Find where the given text appears and provide that cell's center as (X, Y) coordinate. 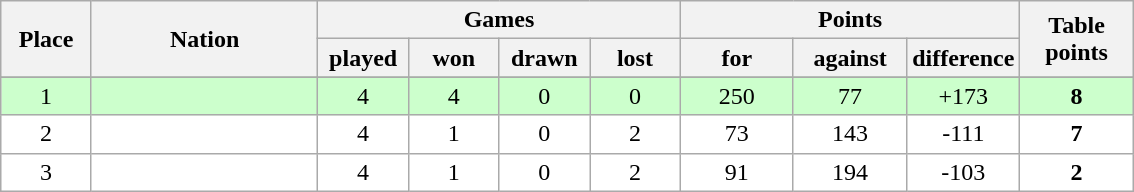
difference (964, 58)
played (364, 58)
Nation (204, 39)
77 (850, 96)
143 (850, 134)
won (454, 58)
lost (636, 58)
91 (736, 172)
-111 (964, 134)
Place (46, 39)
against (850, 58)
drawn (544, 58)
+173 (964, 96)
250 (736, 96)
194 (850, 172)
3 (46, 172)
73 (736, 134)
7 (1076, 134)
Tablepoints (1076, 39)
-103 (964, 172)
Points (850, 20)
Games (499, 20)
8 (1076, 96)
for (736, 58)
